Identify which cell holds the provided text, then report its [X, Y] central coordinate. 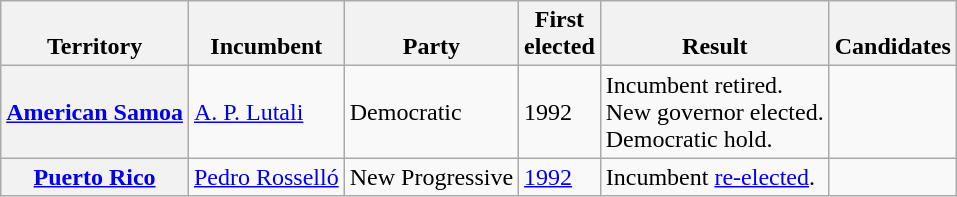
Candidates [892, 34]
Democratic [431, 112]
Firstelected [560, 34]
A. P. Lutali [266, 112]
Pedro Rosselló [266, 177]
Incumbent re-elected. [714, 177]
New Progressive [431, 177]
Puerto Rico [95, 177]
Incumbent [266, 34]
Territory [95, 34]
Party [431, 34]
Result [714, 34]
American Samoa [95, 112]
Incumbent retired.New governor elected.Democratic hold. [714, 112]
